Locate the cell with the specified text and output its [X, Y] center coordinate. 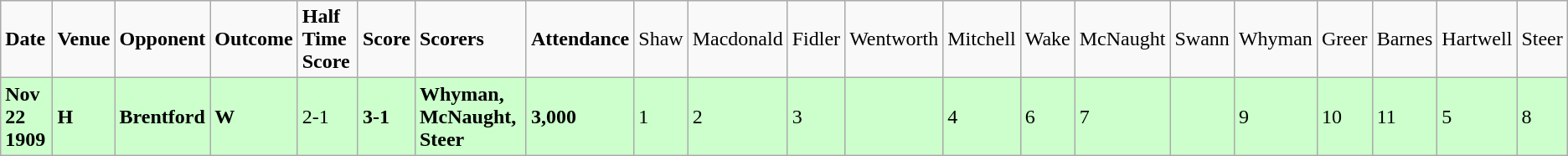
Outcome [254, 39]
Fidler [816, 39]
Whyman [1275, 39]
8 [1542, 117]
1 [661, 117]
Scorers [471, 39]
Score [386, 39]
Wake [1047, 39]
Nov 22 1909 [27, 117]
Whyman, McNaught, Steer [471, 117]
2-1 [328, 117]
Mitchell [982, 39]
Hartwell [1478, 39]
W [254, 117]
Barnes [1405, 39]
McNaught [1122, 39]
10 [1344, 117]
Date [27, 39]
6 [1047, 117]
Macdonald [737, 39]
Greer [1344, 39]
3 [816, 117]
5 [1478, 117]
2 [737, 117]
Shaw [661, 39]
Half Time Score [328, 39]
Venue [84, 39]
3-1 [386, 117]
Attendance [580, 39]
Brentford [162, 117]
3,000 [580, 117]
Swann [1202, 39]
Wentworth [895, 39]
9 [1275, 117]
H [84, 117]
4 [982, 117]
Opponent [162, 39]
7 [1122, 117]
11 [1405, 117]
Steer [1542, 39]
